Find where the given text appears and provide that cell's center as (x, y) coordinate. 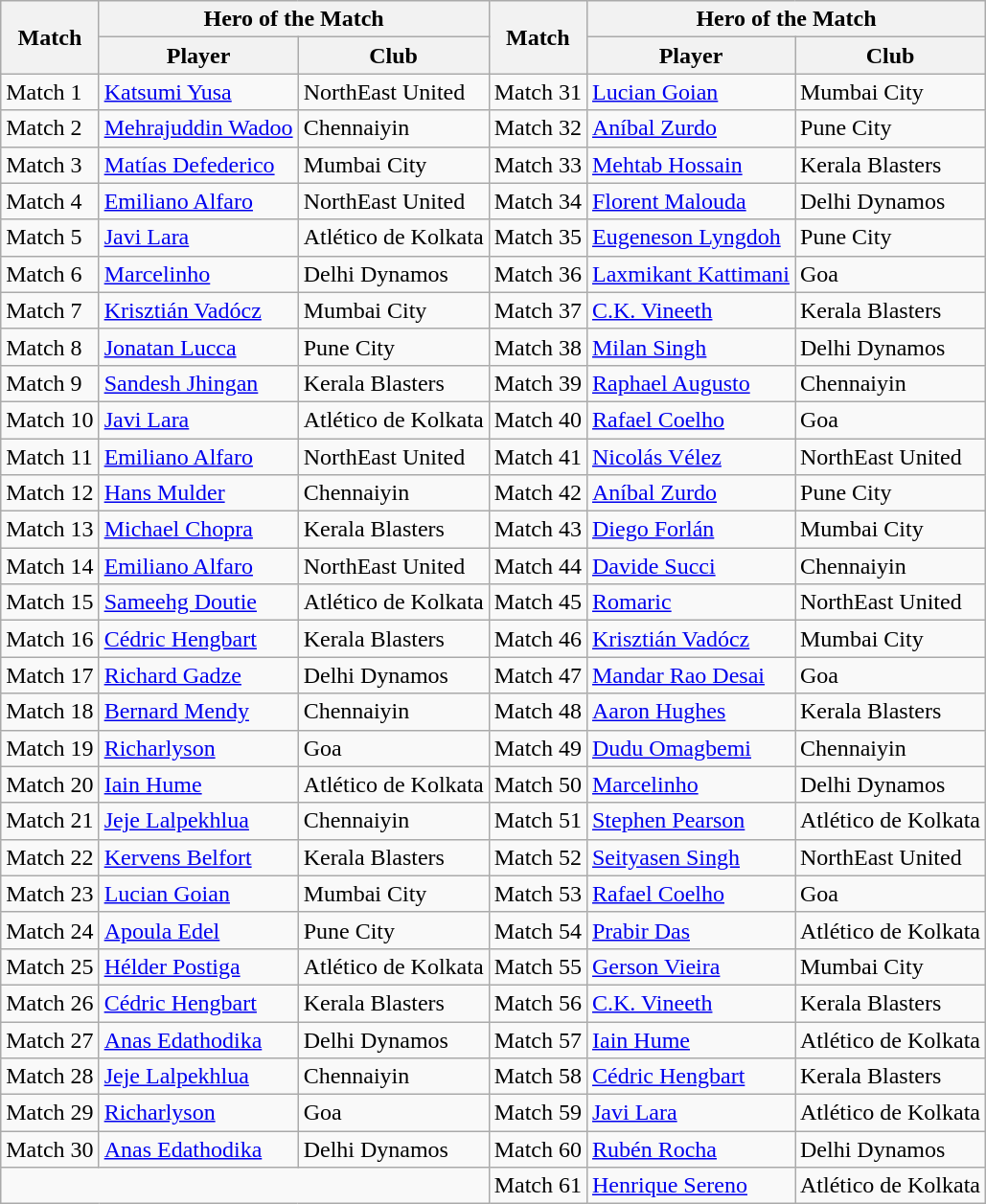
Rubén Rocha (690, 1149)
Match 38 (538, 347)
Match 6 (50, 274)
Eugeneson Lyngdoh (690, 238)
Match 16 (50, 639)
Match 57 (538, 1039)
Henrique Sereno (690, 1186)
Dudu Omagbemi (690, 748)
Match 7 (50, 310)
Match 46 (538, 639)
Match 30 (50, 1149)
Match 59 (538, 1113)
Match 53 (538, 894)
Apoula Edel (198, 930)
Match 28 (50, 1077)
Match 61 (538, 1186)
Match 8 (50, 347)
Match 18 (50, 712)
Raphael Augusto (690, 383)
Match 14 (50, 566)
Match 44 (538, 566)
Diego Forlán (690, 530)
Milan Singh (690, 347)
Match 51 (538, 821)
Match 2 (50, 128)
Match 27 (50, 1039)
Match 10 (50, 420)
Nicolás Vélez (690, 457)
Match 36 (538, 274)
Match 15 (50, 602)
Match 5 (50, 238)
Mandar Rao Desai (690, 675)
Match 11 (50, 457)
Match 39 (538, 383)
Mehtab Hossain (690, 165)
Richard Gadze (198, 675)
Match 12 (50, 493)
Match 40 (538, 420)
Match 43 (538, 530)
Michael Chopra (198, 530)
Match 23 (50, 894)
Match 34 (538, 201)
Stephen Pearson (690, 821)
Match 47 (538, 675)
Match 31 (538, 92)
Romaric (690, 602)
Jonatan Lucca (198, 347)
Match 24 (50, 930)
Match 1 (50, 92)
Match 13 (50, 530)
Match 56 (538, 1003)
Match 48 (538, 712)
Laxmikant Kattimani (690, 274)
Match 3 (50, 165)
Kervens Belfort (198, 857)
Prabir Das (690, 930)
Matías Defederico (198, 165)
Match 17 (50, 675)
Match 25 (50, 966)
Match 22 (50, 857)
Bernard Mendy (198, 712)
Match 4 (50, 201)
Sandesh Jhingan (198, 383)
Match 29 (50, 1113)
Match 60 (538, 1149)
Florent Malouda (690, 201)
Match 32 (538, 128)
Match 58 (538, 1077)
Aaron Hughes (690, 712)
Match 21 (50, 821)
Davide Succi (690, 566)
Match 49 (538, 748)
Match 45 (538, 602)
Match 35 (538, 238)
Match 20 (50, 784)
Seityasen Singh (690, 857)
Match 19 (50, 748)
Match 42 (538, 493)
Match 41 (538, 457)
Match 9 (50, 383)
Match 26 (50, 1003)
Match 52 (538, 857)
Match 37 (538, 310)
Katsumi Yusa (198, 92)
Hans Mulder (198, 493)
Mehrajuddin Wadoo (198, 128)
Match 55 (538, 966)
Match 33 (538, 165)
Gerson Vieira (690, 966)
Match 50 (538, 784)
Hélder Postiga (198, 966)
Sameehg Doutie (198, 602)
Match 54 (538, 930)
